Determine the (x, y) coordinate at the center of the cell enclosing the given text.  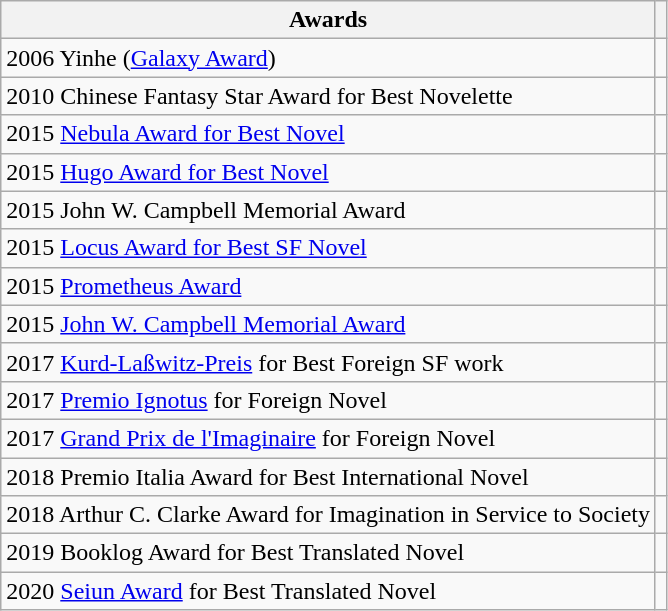
2018 Premio Italia Award for Best International Novel (328, 477)
2017 Kurd-Laßwitz-Preis for Best Foreign SF work (328, 362)
2017 Grand Prix de l'Imaginaire for Foreign Novel (328, 438)
2015 Nebula Award for Best Novel (328, 134)
2015 Prometheus Award (328, 286)
2006 Yinhe (Galaxy Award) (328, 58)
2015 Hugo Award for Best Novel (328, 172)
2015 Locus Award for Best SF Novel (328, 248)
Awards (328, 20)
2017 Premio Ignotus for Foreign Novel (328, 400)
2020 Seiun Award for Best Translated Novel (328, 591)
2018 Arthur C. Clarke Award for Imagination in Service to Society (328, 515)
2019 Booklog Award for Best Translated Novel (328, 553)
2010 Chinese Fantasy Star Award for Best Novelette (328, 96)
